Search for the cell housing the specified text and yield its [X, Y] center coordinate. 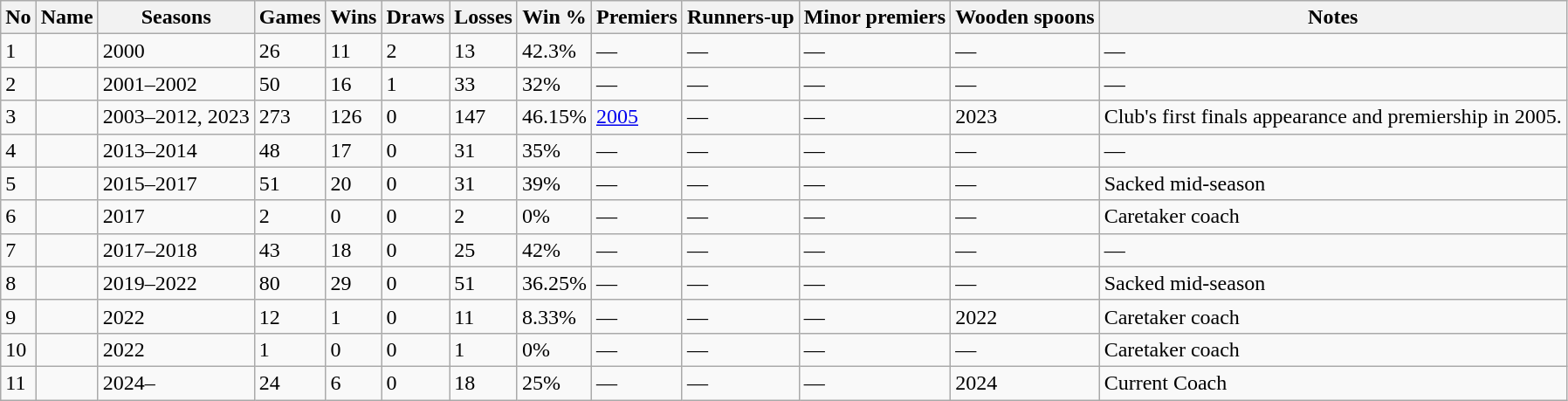
29 [354, 283]
9 [18, 316]
5 [18, 183]
50 [290, 84]
126 [354, 117]
2019–2022 [176, 283]
No [18, 17]
17 [354, 150]
24 [290, 383]
3 [18, 117]
48 [290, 150]
Club's first finals appearance and premiership in 2005. [1332, 117]
2003–2012, 2023 [176, 117]
2023 [1025, 117]
46.15% [554, 117]
2001–2002 [176, 84]
Seasons [176, 17]
42.3% [554, 51]
2013–2014 [176, 150]
Losses [484, 17]
12 [290, 316]
26 [290, 51]
10 [18, 349]
32% [554, 84]
8 [18, 283]
2017–2018 [176, 250]
2024 [1025, 383]
4 [18, 150]
33 [484, 84]
Wins [354, 17]
36.25% [554, 283]
Games [290, 17]
2000 [176, 51]
20 [354, 183]
Premiers [636, 17]
273 [290, 117]
25% [554, 383]
Runners-up [740, 17]
147 [484, 117]
43 [290, 250]
7 [18, 250]
16 [354, 84]
2024– [176, 383]
2015–2017 [176, 183]
Win % [554, 17]
Current Coach [1332, 383]
2005 [636, 117]
Minor premiers [875, 17]
39% [554, 183]
25 [484, 250]
13 [484, 51]
Wooden spoons [1025, 17]
Notes [1332, 17]
8.33% [554, 316]
Draws [416, 17]
Name [66, 17]
35% [554, 150]
42% [554, 250]
80 [290, 283]
2017 [176, 217]
